Pinpoint the cell where the given text exists, returning its (x, y) midpoint coordinate. 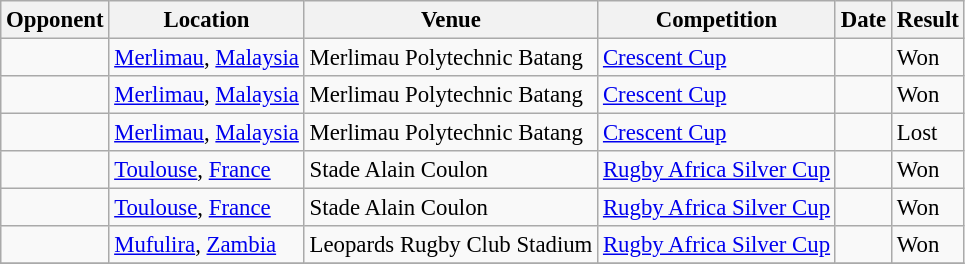
Competition (717, 20)
Opponent (55, 20)
Leopards Rugby Club Stadium (450, 245)
Location (206, 20)
Venue (450, 20)
Mufulira, Zambia (206, 245)
Result (928, 20)
Lost (928, 133)
Date (863, 20)
